Detect which cell encompasses the target text, then output its (x, y) center coordinate. 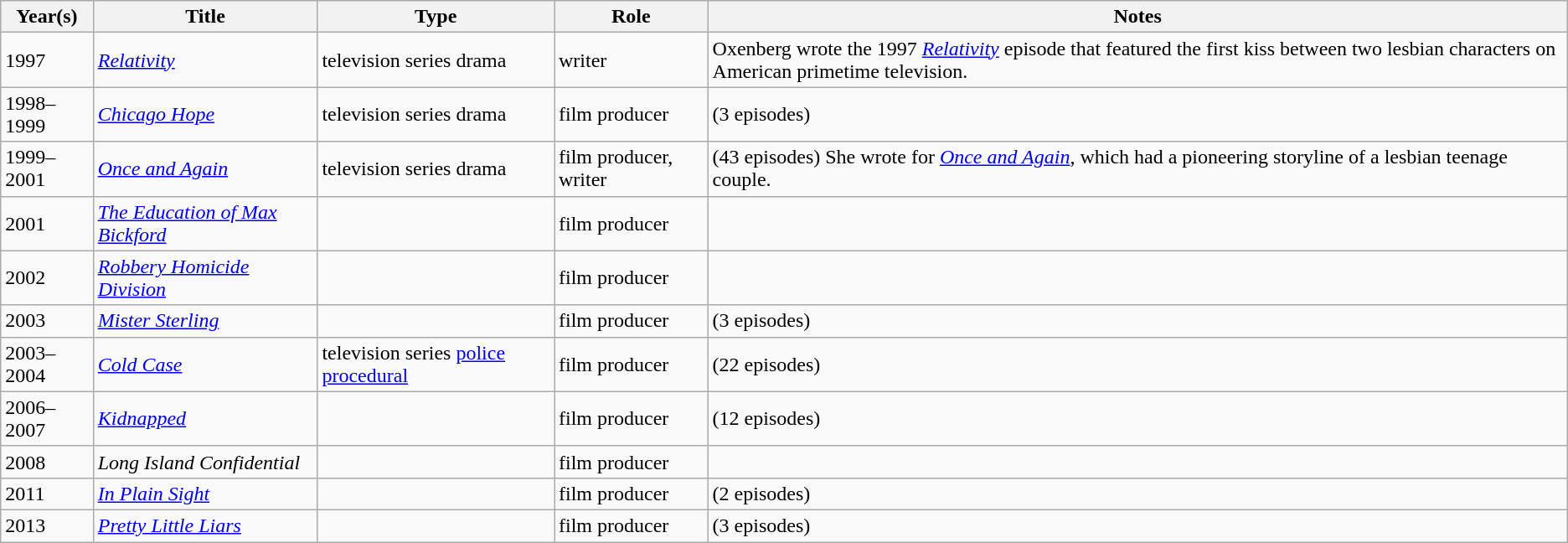
The Education of Max Bickford (205, 223)
television series police procedural (436, 364)
2002 (47, 278)
Mister Sterling (205, 321)
1999–2001 (47, 169)
1998–1999 (47, 114)
Oxenberg wrote the 1997 Relativity episode that featured the first kiss between two lesbian characters on American primetime television. (1137, 60)
2001 (47, 223)
2008 (47, 462)
Title (205, 17)
2006–2007 (47, 419)
(43 episodes) She wrote for Once and Again, which had a pioneering storyline of a lesbian teenage couple. (1137, 169)
2013 (47, 525)
(2 episodes) (1137, 494)
Relativity (205, 60)
Pretty Little Liars (205, 525)
Notes (1137, 17)
(22 episodes) (1137, 364)
Chicago Hope (205, 114)
In Plain Sight (205, 494)
2003–2004 (47, 364)
Role (632, 17)
Year(s) (47, 17)
writer (632, 60)
1997 (47, 60)
(12 episodes) (1137, 419)
Long Island Confidential (205, 462)
Cold Case (205, 364)
Once and Again (205, 169)
Robbery Homicide Division (205, 278)
film producer, writer (632, 169)
2011 (47, 494)
Type (436, 17)
Kidnapped (205, 419)
2003 (47, 321)
